Output the (X, Y) coordinate of the center of the cell containing the given text.  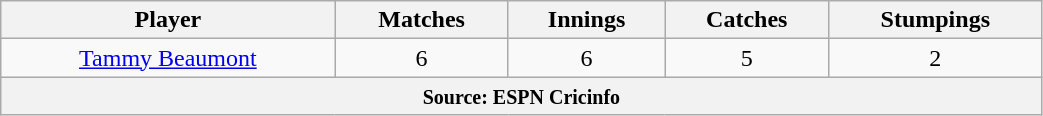
Tammy Beaumont (168, 58)
Catches (747, 20)
Source: ESPN Cricinfo (522, 96)
5 (747, 58)
Stumpings (936, 20)
Matches (422, 20)
2 (936, 58)
Player (168, 20)
Innings (586, 20)
